For the text-containing cell, return its midpoint in [x, y] coordinate format. 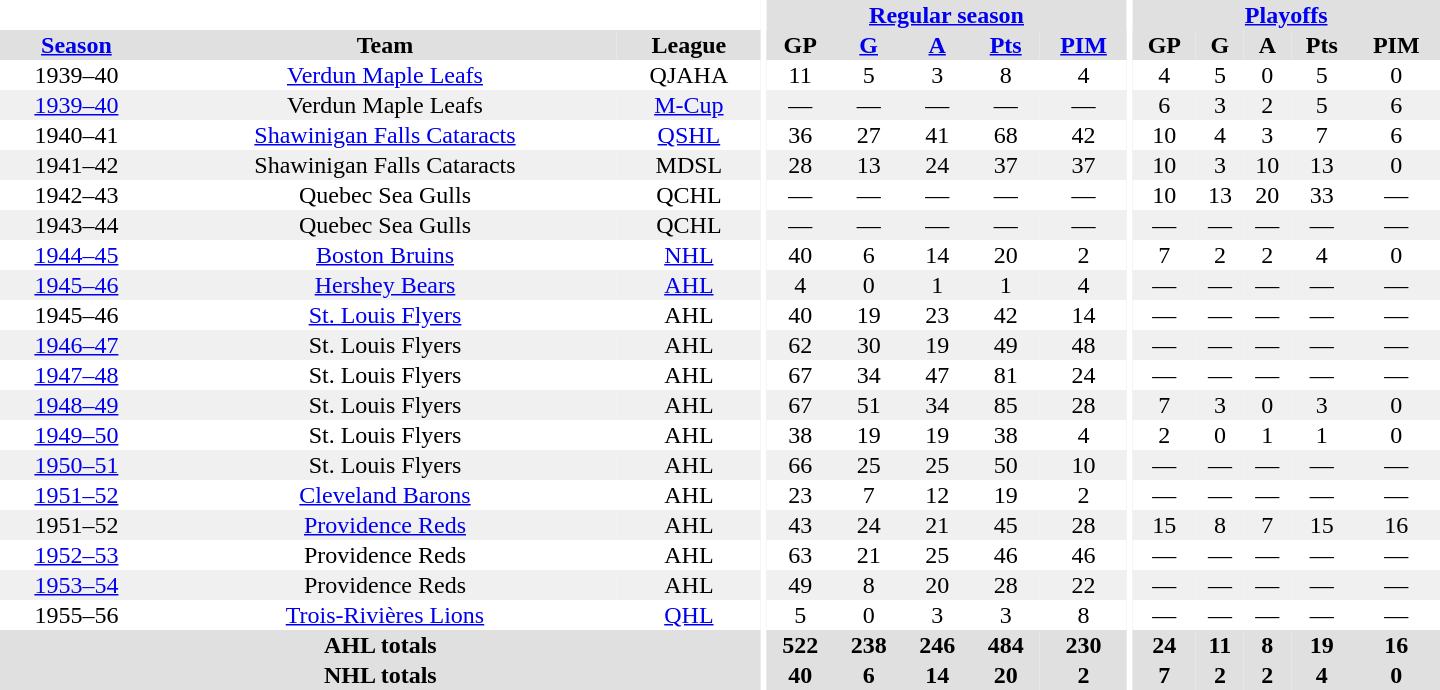
AHL totals [380, 645]
27 [868, 135]
522 [800, 645]
Regular season [946, 15]
League [688, 45]
1943–44 [76, 225]
1942–43 [76, 195]
51 [868, 405]
1953–54 [76, 585]
Boston Bruins [385, 255]
1946–47 [76, 345]
43 [800, 525]
QHL [688, 615]
Cleveland Barons [385, 495]
238 [868, 645]
62 [800, 345]
NHL totals [380, 675]
45 [1006, 525]
Hershey Bears [385, 285]
81 [1006, 375]
41 [938, 135]
1941–42 [76, 165]
1944–45 [76, 255]
33 [1322, 195]
230 [1084, 645]
85 [1006, 405]
1950–51 [76, 465]
22 [1084, 585]
68 [1006, 135]
1948–49 [76, 405]
Season [76, 45]
1955–56 [76, 615]
47 [938, 375]
12 [938, 495]
36 [800, 135]
1940–41 [76, 135]
30 [868, 345]
48 [1084, 345]
MDSL [688, 165]
QSHL [688, 135]
484 [1006, 645]
63 [800, 555]
Trois-Rivières Lions [385, 615]
Playoffs [1286, 15]
Team [385, 45]
246 [938, 645]
NHL [688, 255]
1949–50 [76, 435]
1947–48 [76, 375]
QJAHA [688, 75]
1952–53 [76, 555]
M-Cup [688, 105]
66 [800, 465]
50 [1006, 465]
